Locate the cell with the specified text and output its (x, y) center coordinate. 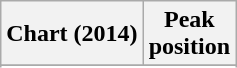
Peakposition (189, 34)
Chart (2014) (72, 34)
